Extract the [x, y] coordinate from the center of the cell holding the provided text.  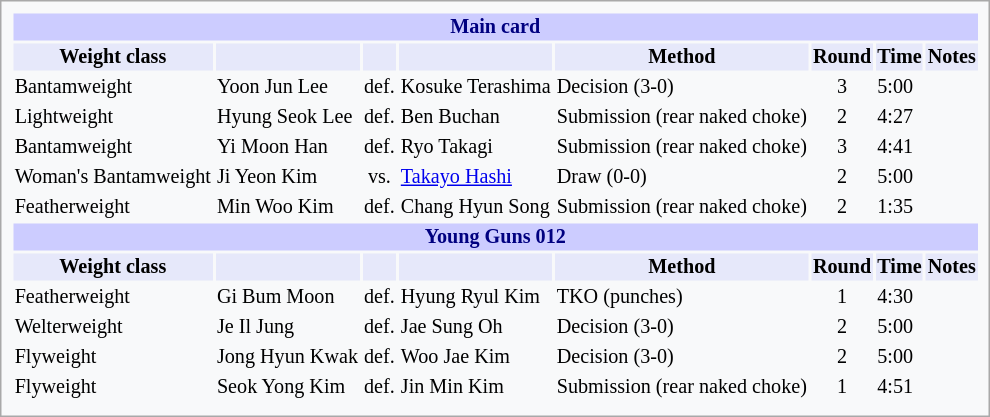
4:41 [900, 146]
Lightweight [112, 116]
Yi Moon Han [287, 146]
Woman's Bantamweight [112, 176]
Welterweight [112, 326]
Draw (0-0) [682, 176]
Kosuke Terashima [476, 86]
Jin Min Kim [476, 386]
Chang Hyun Song [476, 206]
Hyung Ryul Kim [476, 296]
Young Guns 012 [495, 236]
4:27 [900, 116]
Woo Jae Kim [476, 356]
Je Il Jung [287, 326]
Yoon Jun Lee [287, 86]
Min Woo Kim [287, 206]
Jong Hyun Kwak [287, 356]
Ryo Takagi [476, 146]
TKO (punches) [682, 296]
Seok Yong Kim [287, 386]
Takayo Hashi [476, 176]
Ji Yeon Kim [287, 176]
4:30 [900, 296]
Gi Bum Moon [287, 296]
Ben Buchan [476, 116]
1:35 [900, 206]
Main card [495, 26]
Hyung Seok Lee [287, 116]
Jae Sung Oh [476, 326]
vs. [380, 176]
4:51 [900, 386]
